Detect which cell encompasses the target text, then output its (X, Y) center coordinate. 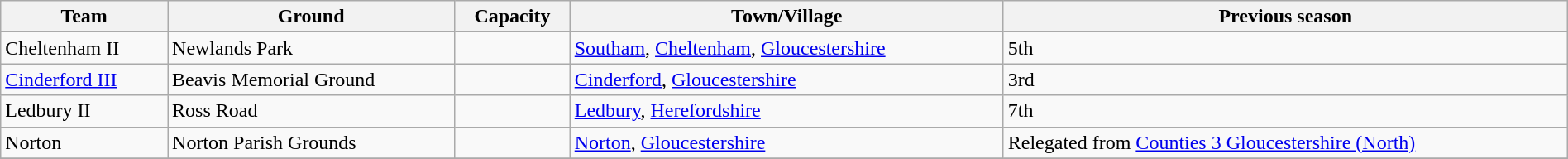
Team (84, 17)
Cinderford, Gloucestershire (786, 79)
Norton, Gloucestershire (786, 142)
Ledbury, Herefordshire (786, 111)
Ross Road (311, 111)
5th (1285, 48)
Southam, Cheltenham, Gloucestershire (786, 48)
Beavis Memorial Ground (311, 79)
Ledbury II (84, 111)
Relegated from Counties 3 Gloucestershire (North) (1285, 142)
Previous season (1285, 17)
Norton (84, 142)
3rd (1285, 79)
7th (1285, 111)
Ground (311, 17)
Capacity (513, 17)
Cinderford III (84, 79)
Newlands Park (311, 48)
Town/Village (786, 17)
Cheltenham II (84, 48)
Norton Parish Grounds (311, 142)
